Detect which cell encompasses the target text, then output its [X, Y] center coordinate. 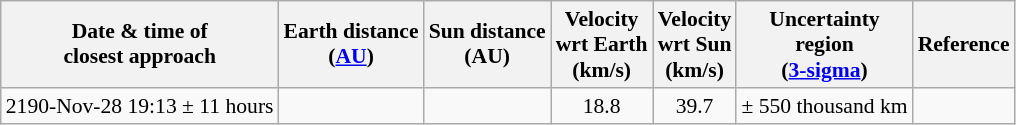
18.8 [602, 106]
± 550 thousand km [824, 106]
Date & time ofclosest approach [140, 44]
Velocitywrt Sun(km/s) [695, 44]
Sun distance(AU) [488, 44]
Reference [964, 44]
2190-Nov-28 19:13 ± 11 hours [140, 106]
Earth distance(AU) [352, 44]
Uncertaintyregion(3-sigma) [824, 44]
39.7 [695, 106]
Velocitywrt Earth(km/s) [602, 44]
